Extract the [X, Y] coordinate from the center of the cell holding the provided text.  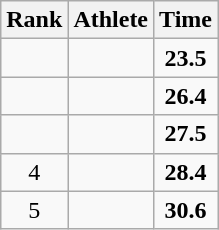
30.6 [186, 210]
Athlete [111, 20]
Rank [34, 20]
4 [34, 172]
26.4 [186, 96]
27.5 [186, 134]
23.5 [186, 58]
Time [186, 20]
5 [34, 210]
28.4 [186, 172]
